Pinpoint the cell where the given text exists, returning its [x, y] midpoint coordinate. 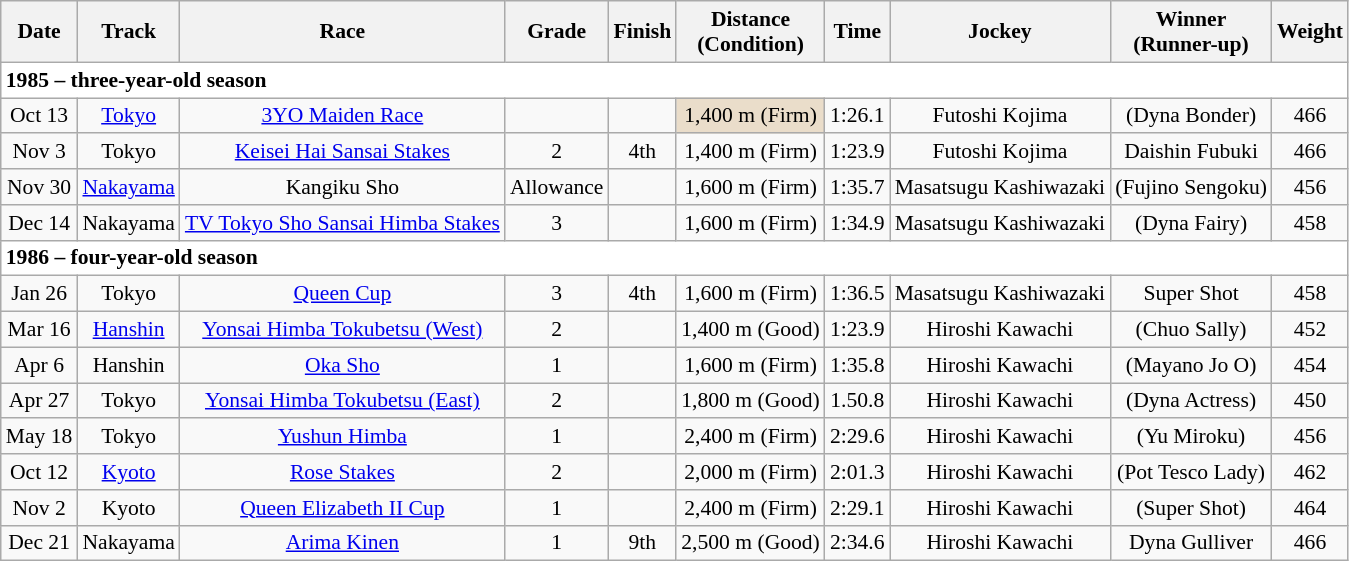
Race [342, 32]
1:34.9 [858, 223]
2:34.6 [858, 543]
TV Tokyo Sho Sansai Himba Stakes [342, 223]
Keisei Hai Sansai Stakes [342, 152]
Nov 3 [40, 152]
Finish [643, 32]
1986 – four-year-old season [674, 258]
Track [128, 32]
Jan 26 [40, 294]
(Dyna Fairy) [1191, 223]
(Super Shot) [1191, 508]
452 [1310, 330]
462 [1310, 472]
Oct 13 [40, 116]
Date [40, 32]
Nov 2 [40, 508]
Nov 30 [40, 187]
Dec 14 [40, 223]
(Dyna Bonder) [1191, 116]
2,500 m (Good) [750, 543]
(Fujino Sengoku) [1191, 187]
(Pot Tesco Lady) [1191, 472]
454 [1310, 365]
Dyna Gulliver [1191, 543]
2,000 m (Firm) [750, 472]
Yushun Himba [342, 437]
450 [1310, 401]
Kangiku Sho [342, 187]
2:29.1 [858, 508]
1:26.1 [858, 116]
Queen Cup [342, 294]
Oka Sho [342, 365]
Mar 16 [40, 330]
Apr 27 [40, 401]
Arima Kinen [342, 543]
Winner(Runner-up) [1191, 32]
Daishin Fubuki [1191, 152]
Time [858, 32]
May 18 [40, 437]
Jockey [1000, 32]
1,400 m (Good) [750, 330]
3YO Maiden Race [342, 116]
Oct 12 [40, 472]
(Dyna Actress) [1191, 401]
Yonsai Himba Tokubetsu (East) [342, 401]
Super Shot [1191, 294]
Distance(Condition) [750, 32]
Dec 21 [40, 543]
2:01.3 [858, 472]
1:36.5 [858, 294]
1,800 m (Good) [750, 401]
1.50.8 [858, 401]
Weight [1310, 32]
464 [1310, 508]
1985 – three-year-old season [674, 80]
1:35.8 [858, 365]
Rose Stakes [342, 472]
(Yu Miroku) [1191, 437]
Queen Elizabeth II Cup [342, 508]
1:35.7 [858, 187]
Apr 6 [40, 365]
Grade [557, 32]
2:29.6 [858, 437]
(Chuo Sally) [1191, 330]
Yonsai Himba Tokubetsu (West) [342, 330]
(Mayano Jo O) [1191, 365]
9th [643, 543]
Allowance [557, 187]
